From the cell containing the given text, extract its center point as [X, Y] coordinate. 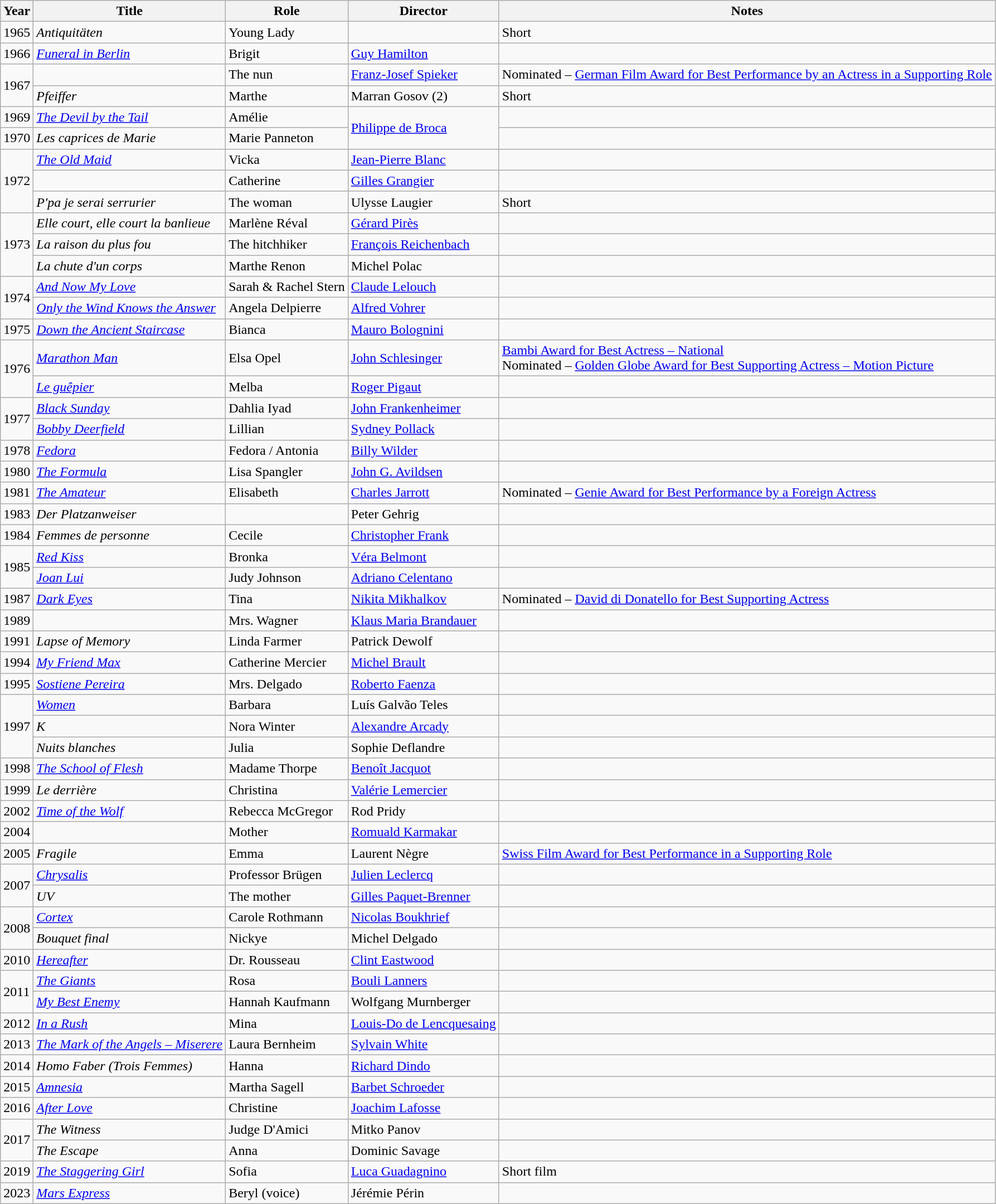
Red Kiss [129, 556]
Nickye [287, 938]
Roberto Faenza [424, 684]
Michel Delgado [424, 938]
Roger Pigaut [424, 387]
Le derrière [129, 790]
1999 [17, 790]
Jérémie Périn [424, 1193]
Cecile [287, 535]
1995 [17, 684]
1975 [17, 329]
Title [129, 11]
Klaus Maria Brandauer [424, 620]
Charles Jarrott [424, 493]
François Reichenbach [424, 244]
Cortex [129, 917]
Dark Eyes [129, 599]
2004 [17, 832]
Chrysalis [129, 875]
Mother [287, 832]
John G. Avildsen [424, 472]
2012 [17, 1023]
Gilles Grangier [424, 181]
1969 [17, 117]
La raison du plus fou [129, 244]
Philippe de Broca [424, 128]
2008 [17, 928]
Fedora [129, 450]
Time of the Wolf [129, 811]
Richard Dindo [424, 1066]
1985 [17, 567]
Only the Wind Knows the Answer [129, 308]
2016 [17, 1108]
Bouli Lanners [424, 981]
Short film [747, 1172]
John Schlesinger [424, 358]
1965 [17, 32]
The Formula [129, 472]
1989 [17, 620]
Homo Faber (Trois Femmes) [129, 1066]
The Escape [129, 1150]
Gérard Pirès [424, 223]
Amnesia [129, 1087]
2019 [17, 1172]
Tina [287, 599]
In a Rush [129, 1023]
Bouquet final [129, 938]
1970 [17, 138]
Marthe [287, 96]
Beryl (voice) [287, 1193]
1978 [17, 450]
Nominated – German Film Award for Best Performance by an Actress in a Supporting Role [747, 75]
Julia [287, 747]
My Friend Max [129, 663]
Dahlia Iyad [287, 408]
Mars Express [129, 1193]
Women [129, 705]
Hannah Kaufmann [287, 1002]
Mrs. Wagner [287, 620]
The Amateur [129, 493]
The Giants [129, 981]
Guy Hamilton [424, 54]
Alfred Vohrer [424, 308]
Marthe Renon [287, 266]
After Love [129, 1108]
Laura Bernheim [287, 1045]
Bronka [287, 556]
The School of Flesh [129, 769]
Joan Lui [129, 577]
Young Lady [287, 32]
1976 [17, 369]
Madame Thorpe [287, 769]
Dr. Rousseau [287, 959]
Luís Galvão Teles [424, 705]
Benoît Jacquot [424, 769]
Nicolas Boukhrief [424, 917]
Sophie Deflandre [424, 747]
Brigit [287, 54]
Christopher Frank [424, 535]
Marie Panneton [287, 138]
1973 [17, 244]
Anna [287, 1150]
Nominated – Genie Award for Best Performance by a Foreign Actress [747, 493]
Nuits blanches [129, 747]
Angela Delpierre [287, 308]
John Frankenheimer [424, 408]
1966 [17, 54]
Sarah & Rachel Stern [287, 287]
Louis-Do de Lencquesaing [424, 1023]
Judy Johnson [287, 577]
Nora Winter [287, 726]
Michel Brault [424, 663]
2023 [17, 1193]
2011 [17, 992]
2013 [17, 1045]
Jean-Pierre Blanc [424, 159]
Carole Rothmann [287, 917]
Lisa Spangler [287, 472]
1987 [17, 599]
Der Platzanweiser [129, 514]
Pfeiffer [129, 96]
Emma [287, 853]
Rod Pridy [424, 811]
Bobby Deerfield [129, 429]
Swiss Film Award for Best Performance in a Supporting Role [747, 853]
The hitchhiker [287, 244]
Marlène Réval [287, 223]
Clint Eastwood [424, 959]
Wolfgang Murnberger [424, 1002]
Vicka [287, 159]
1967 [17, 85]
Hanna [287, 1066]
Luca Guadagnino [424, 1172]
1997 [17, 726]
K [129, 726]
Véra Belmont [424, 556]
Year [17, 11]
The Devil by the Tail [129, 117]
Gilles Paquet-Brenner [424, 896]
Romuald Karmakar [424, 832]
Barbara [287, 705]
And Now My Love [129, 287]
The mother [287, 896]
P'pa je serai serrurier [129, 202]
Ulysse Laugier [424, 202]
Patrick Dewolf [424, 642]
Notes [747, 11]
Elsa Opel [287, 358]
2014 [17, 1066]
La chute d'un corps [129, 266]
My Best Enemy [129, 1002]
Christina [287, 790]
Nominated – David di Donatello for Best Supporting Actress [747, 599]
Sostiene Pereira [129, 684]
1983 [17, 514]
Dominic Savage [424, 1150]
Joachim Lafosse [424, 1108]
Sydney Pollack [424, 429]
Le guêpier [129, 387]
2002 [17, 811]
Hereafter [129, 959]
1972 [17, 181]
Sofia [287, 1172]
Peter Gehrig [424, 514]
Christine [287, 1108]
The Mark of the Angels – Miserere [129, 1045]
Linda Farmer [287, 642]
Mitko Panov [424, 1129]
Funeral in Berlin [129, 54]
Lillian [287, 429]
Role [287, 11]
1977 [17, 419]
2017 [17, 1140]
Melba [287, 387]
Black Sunday [129, 408]
Julien Leclercq [424, 875]
Claude Lelouch [424, 287]
Laurent Nègre [424, 853]
Mina [287, 1023]
Marran Gosov (2) [424, 96]
Michel Polac [424, 266]
Catherine [287, 181]
Down the Ancient Staircase [129, 329]
Catherine Mercier [287, 663]
1998 [17, 769]
Rebecca McGregor [287, 811]
The nun [287, 75]
1991 [17, 642]
Judge D'Amici [287, 1129]
2015 [17, 1087]
1980 [17, 472]
UV [129, 896]
The Staggering Girl [129, 1172]
Sylvain White [424, 1045]
Femmes de personne [129, 535]
1974 [17, 298]
Elle court, elle court la banlieue [129, 223]
1981 [17, 493]
Professor Brügen [287, 875]
The woman [287, 202]
Martha Sagell [287, 1087]
Franz-Josef Spieker [424, 75]
Mrs. Delgado [287, 684]
Adriano Celentano [424, 577]
Lapse of Memory [129, 642]
The Old Maid [129, 159]
Bianca [287, 329]
Nikita Mikhalkov [424, 599]
1994 [17, 663]
2010 [17, 959]
The Witness [129, 1129]
Rosa [287, 981]
1984 [17, 535]
Director [424, 11]
Marathon Man [129, 358]
Billy Wilder [424, 450]
Fedora / Antonia [287, 450]
Alexandre Arcady [424, 726]
Fragile [129, 853]
Les caprices de Marie [129, 138]
2007 [17, 885]
Elisabeth [287, 493]
Antiquitäten [129, 32]
Bambi Award for Best Actress – NationalNominated – Golden Globe Award for Best Supporting Actress – Motion Picture [747, 358]
2005 [17, 853]
Valérie Lemercier [424, 790]
Barbet Schroeder [424, 1087]
Mauro Bolognini [424, 329]
Amélie [287, 117]
